For the text-containing cell, return its midpoint in (x, y) coordinate format. 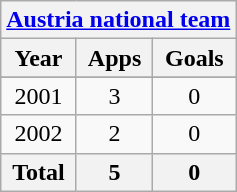
2002 (39, 134)
Total (39, 172)
Year (39, 58)
2 (114, 134)
Austria national team (118, 20)
Goals (194, 58)
2001 (39, 96)
5 (114, 172)
Apps (114, 58)
3 (114, 96)
